Return [x, y] of the center of cell containing provided text 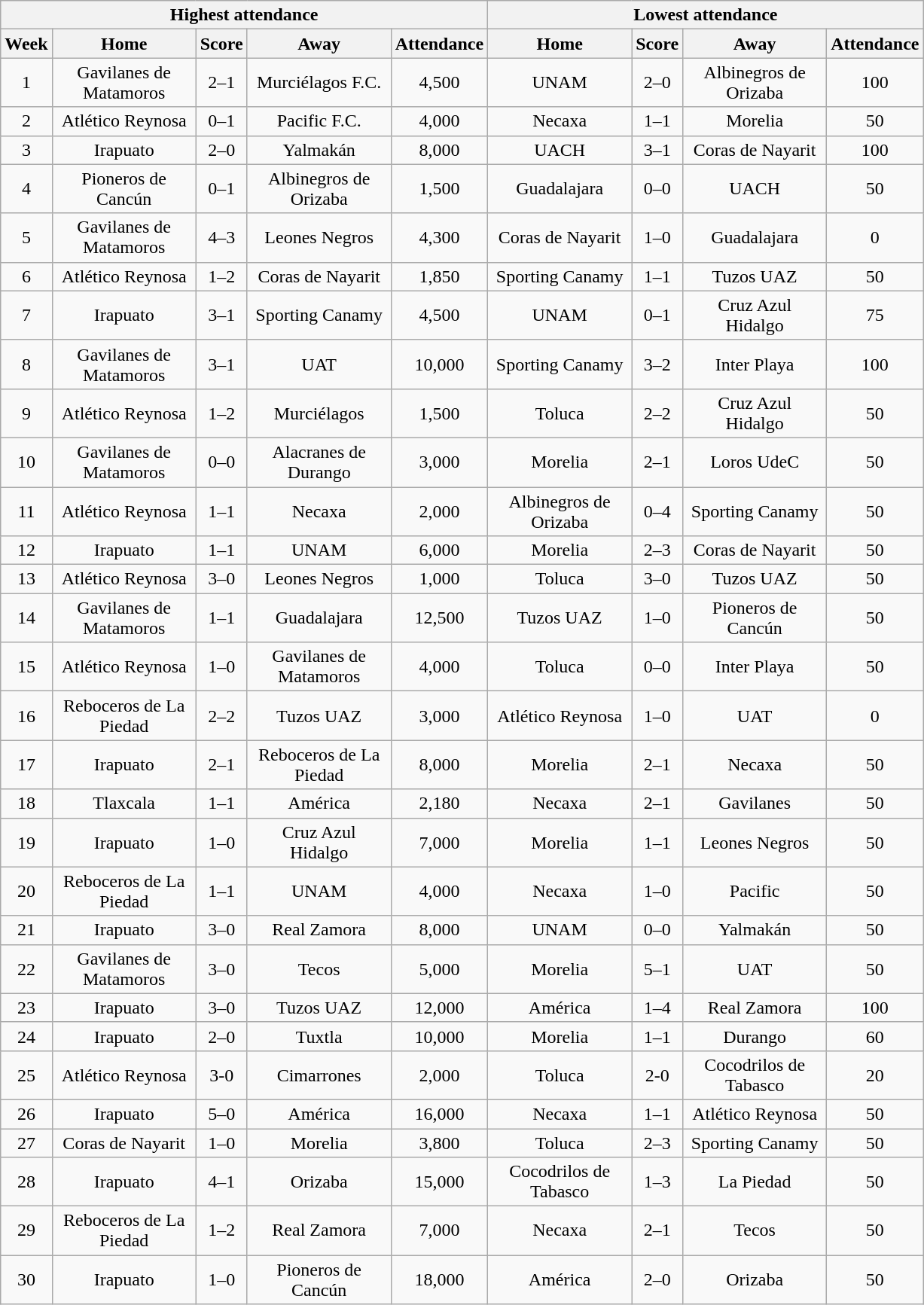
23 [26, 1008]
10 [26, 462]
Tlaxcala [124, 803]
1,000 [439, 579]
Loros UdeC [755, 462]
1 [26, 83]
18 [26, 803]
21 [26, 930]
12 [26, 550]
1,850 [439, 276]
Alacranes de Durango [319, 462]
Week [26, 44]
18,000 [439, 1280]
Pacific [755, 892]
22 [26, 968]
29 [26, 1230]
75 [875, 315]
La Piedad [755, 1182]
25 [26, 1075]
Lowest attendance [706, 15]
14 [26, 617]
3,800 [439, 1142]
13 [26, 579]
11 [26, 511]
2-0 [657, 1075]
16,000 [439, 1114]
Murciélagos [319, 413]
16 [26, 715]
3 [26, 150]
7 [26, 315]
9 [26, 413]
28 [26, 1182]
24 [26, 1036]
5–1 [657, 968]
6,000 [439, 550]
15,000 [439, 1182]
5 [26, 238]
19 [26, 842]
5,000 [439, 968]
12,500 [439, 617]
Cimarrones [319, 1075]
4–3 [221, 238]
4–1 [221, 1182]
17 [26, 765]
26 [26, 1114]
60 [875, 1036]
5–0 [221, 1114]
30 [26, 1280]
1–4 [657, 1008]
3-0 [221, 1075]
15 [26, 667]
4,300 [439, 238]
Highest attendance [244, 15]
0–4 [657, 511]
4 [26, 188]
27 [26, 1142]
8 [26, 364]
3–2 [657, 364]
Murciélagos F.C. [319, 83]
1–3 [657, 1182]
Gavilanes [755, 803]
Tuxtla [319, 1036]
Pacific F.C. [319, 121]
6 [26, 276]
2 [26, 121]
12,000 [439, 1008]
2,180 [439, 803]
Durango [755, 1036]
